Pinpoint the cell where the given text exists, returning its (x, y) midpoint coordinate. 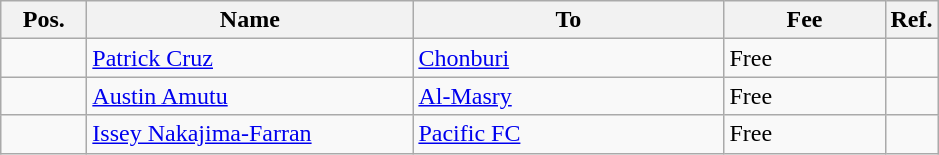
Pos. (44, 20)
Patrick Cruz (250, 58)
To (568, 20)
Austin Amutu (250, 96)
Al-Masry (568, 96)
Chonburi (568, 58)
Name (250, 20)
Pacific FC (568, 134)
Fee (804, 20)
Issey Nakajima-Farran (250, 134)
Ref. (912, 20)
